For the text-containing cell, return its midpoint in (X, Y) coordinate format. 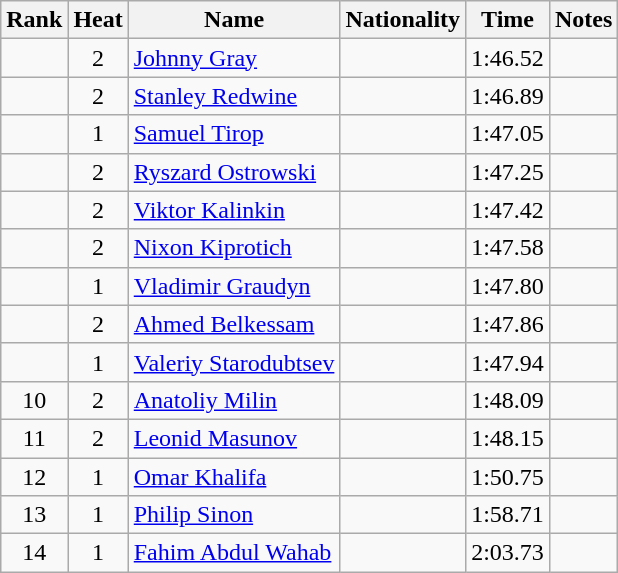
13 (34, 515)
1:47.94 (508, 362)
1:50.75 (508, 477)
1:47.25 (508, 172)
1:48.09 (508, 400)
1:47.86 (508, 324)
Heat (98, 20)
1:46.89 (508, 96)
Time (508, 20)
Nixon Kiprotich (234, 248)
Valeriy Starodubtsev (234, 362)
Rank (34, 20)
11 (34, 438)
10 (34, 400)
1:58.71 (508, 515)
Anatoliy Milin (234, 400)
Johnny Gray (234, 58)
1:47.80 (508, 286)
Nationality (403, 20)
1:47.05 (508, 134)
Vladimir Graudyn (234, 286)
Viktor Kalinkin (234, 210)
Fahim Abdul Wahab (234, 553)
Notes (583, 20)
2:03.73 (508, 553)
12 (34, 477)
Leonid Masunov (234, 438)
Stanley Redwine (234, 96)
Philip Sinon (234, 515)
1:47.42 (508, 210)
1:47.58 (508, 248)
Samuel Tirop (234, 134)
Ahmed Belkessam (234, 324)
1:46.52 (508, 58)
14 (34, 553)
Omar Khalifa (234, 477)
Ryszard Ostrowski (234, 172)
Name (234, 20)
1:48.15 (508, 438)
